Find where the given text appears and provide that cell's center as [x, y] coordinate. 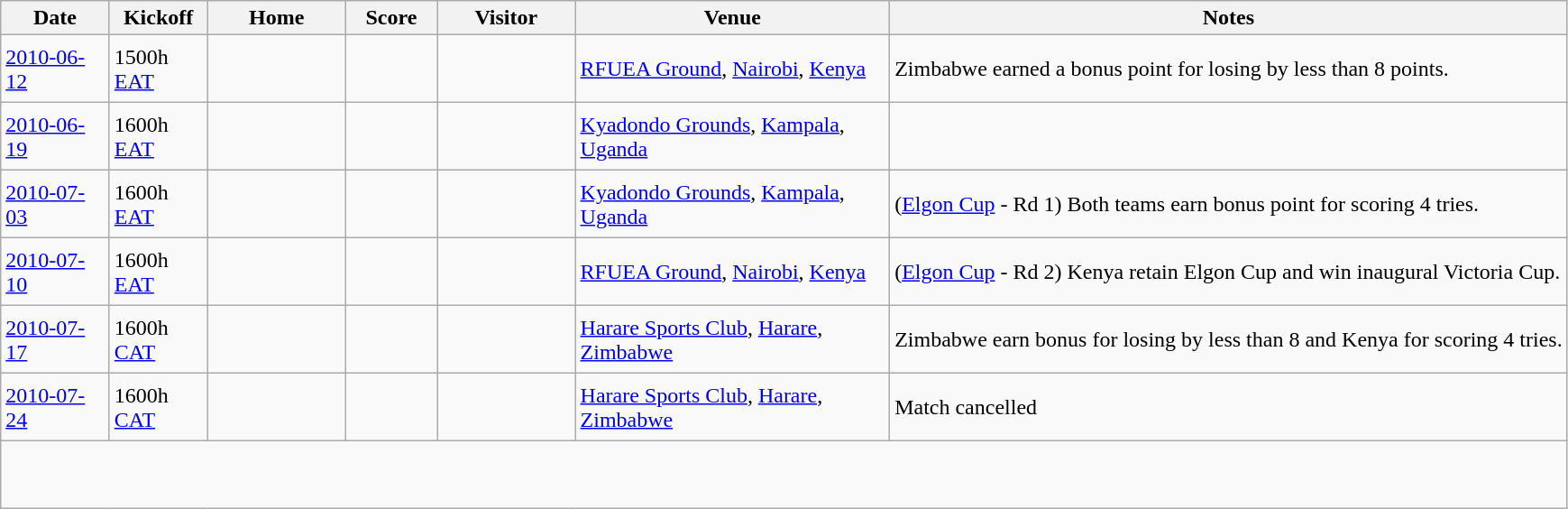
2010-07-24 [56, 408]
2010-06-12 [56, 69]
Zimbabwe earned a bonus point for losing by less than 8 points. [1229, 69]
Notes [1229, 18]
2010-07-17 [56, 339]
Date [56, 18]
1500h EAT [159, 69]
Score [391, 18]
2010-06-19 [56, 137]
Visitor [506, 18]
2010-07-03 [56, 204]
(Elgon Cup - Rd 2) Kenya retain Elgon Cup and win inaugural Victoria Cup. [1229, 273]
2010-07-10 [56, 273]
Match cancelled [1229, 408]
(Elgon Cup - Rd 1) Both teams earn bonus point for scoring 4 tries. [1229, 204]
Kickoff [159, 18]
Home [277, 18]
Venue [732, 18]
Zimbabwe earn bonus for losing by less than 8 and Kenya for scoring 4 tries. [1229, 339]
